Scan for the cell matching the given text and deliver its (X, Y) coordinate at center. 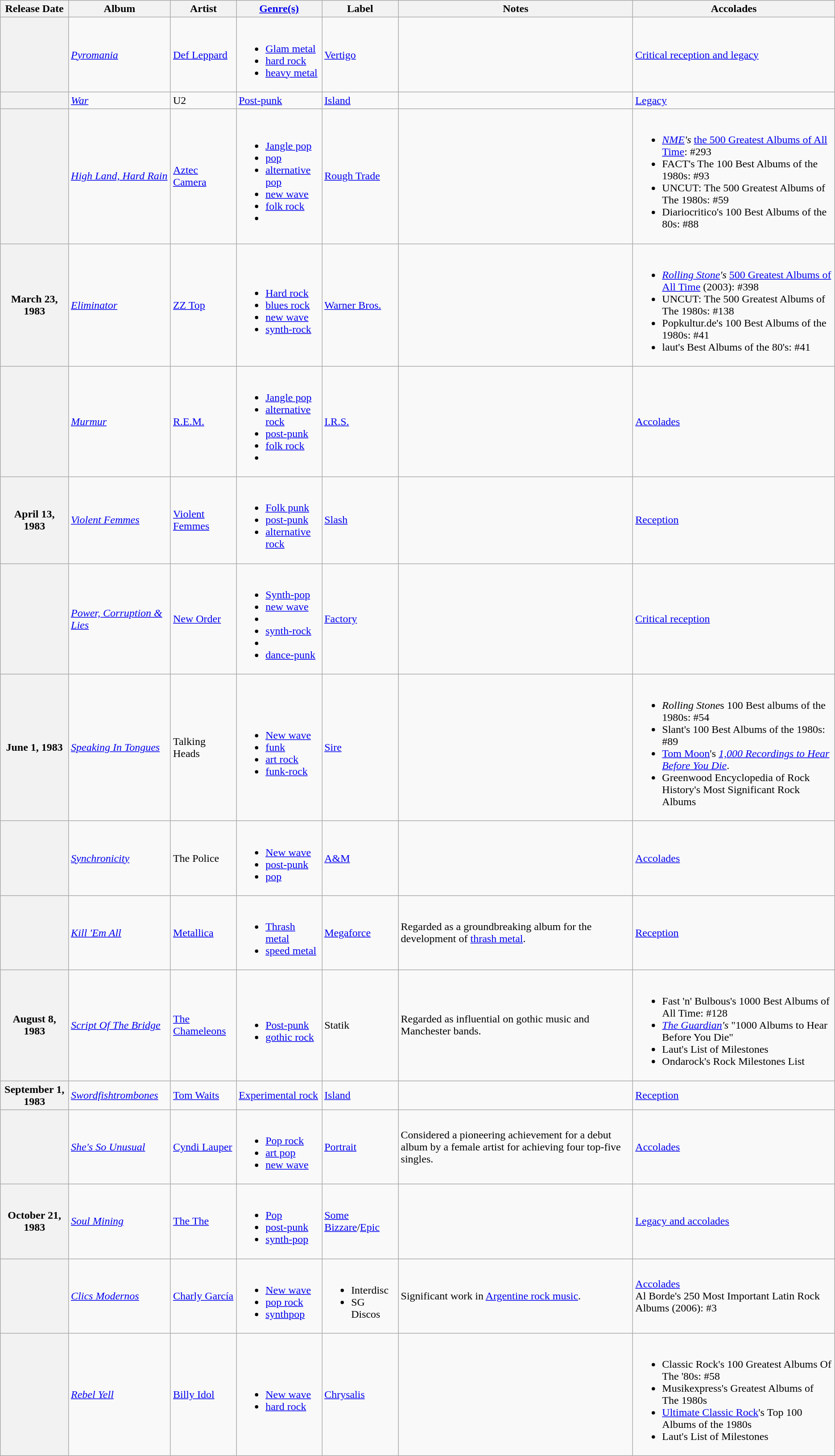
She's So Unusual (120, 1147)
New wavepost-punkpop (279, 858)
Jangle popalternative rockpost-punkfolk rock (279, 422)
Factory (360, 619)
Cyndi Lauper (203, 1147)
InterdiscSG Discos (360, 1296)
Synth-popnew wavesynth-rockdance-punk (279, 619)
Significant work in Argentine rock music. (516, 1296)
Legacy (734, 100)
Kill 'Em All (120, 932)
Power, Corruption & Lies (120, 619)
Murmur (120, 422)
AccoladesAl Borde's 250 Most Important Latin Rock Albums (2006): #3 (734, 1296)
Tom Waits (203, 1095)
October 21, 1983 (35, 1221)
September 1, 1983 (35, 1095)
Statik (360, 1025)
April 13, 1983 (35, 520)
August 8, 1983 (35, 1025)
Thrash metalspeed metal (279, 932)
Legacy and accolades (734, 1221)
U2 (203, 100)
Considered a pioneering achievement for a debut album by a female artist for achieving four top-five singles. (516, 1147)
Billy Idol (203, 1394)
Experimental rock (279, 1095)
Poppost-punksynth-pop (279, 1221)
March 23, 1983 (35, 305)
Eliminator (120, 305)
Portrait (360, 1147)
Charly García (203, 1296)
Jangle poppopalternative popnew wavefolk rock (279, 176)
Clics Modernos (120, 1296)
New wavehard rock (279, 1394)
Notes (516, 9)
Sire (360, 748)
Synchronicity (120, 858)
Regarded as influential on gothic music and Manchester bands. (516, 1025)
Regarded as a groundbreaking album for the development of thrash metal. (516, 932)
Speaking In Tongues (120, 748)
Artist (203, 9)
Chrysalis (360, 1394)
The Chameleons (203, 1025)
Megaforce (360, 932)
Rebel Yell (120, 1394)
Metallica (203, 932)
Slash (360, 520)
Post-punk (279, 100)
Soul Mining (120, 1221)
War (120, 100)
Some Bizzare/Epic (360, 1221)
Pop rockart popnew wave (279, 1147)
Pyromania (120, 54)
A&M (360, 858)
Folk punkpost-punkalternative rock (279, 520)
June 1, 1983 (35, 748)
Label (360, 9)
Glam metalhard rockheavy metal (279, 54)
High Land, Hard Rain (120, 176)
I.R.S. (360, 422)
Vertigo (360, 54)
New wavepop rocksynthpop (279, 1296)
ZZ Top (203, 305)
The The (203, 1221)
Album (120, 9)
New Order (203, 619)
Release Date (35, 9)
Rough Trade (360, 176)
Def Leppard (203, 54)
Script Of The Bridge (120, 1025)
Talking Heads (203, 748)
Genre(s) (279, 9)
Critical reception (734, 619)
Swordfishtrombones (120, 1095)
R.E.M. (203, 422)
Post-punkgothic rock (279, 1025)
The Police (203, 858)
Critical reception and legacy (734, 54)
Hard rockblues rocknew wavesynth-rock (279, 305)
Warner Bros. (360, 305)
New wavefunkart rockfunk-rock (279, 748)
Aztec Camera (203, 176)
